Output the [X, Y] coordinate of the center of the cell containing the given text.  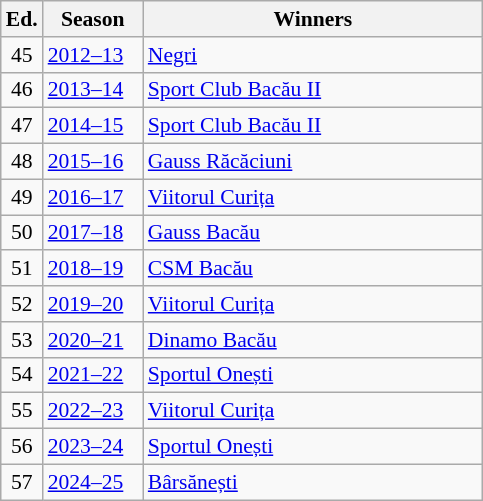
51 [22, 269]
2017–18 [93, 233]
Negri [313, 55]
2012–13 [93, 55]
2021–22 [93, 375]
46 [22, 90]
47 [22, 126]
57 [22, 482]
2019–20 [93, 304]
2024–25 [93, 482]
2023–24 [93, 447]
Winners [313, 19]
Season [93, 19]
2014–15 [93, 126]
55 [22, 411]
2016–17 [93, 197]
48 [22, 162]
2022–23 [93, 411]
Gauss Bacău [313, 233]
56 [22, 447]
CSM Bacău [313, 269]
2015–16 [93, 162]
Dinamo Bacău [313, 340]
52 [22, 304]
45 [22, 55]
Gauss Răcăciuni [313, 162]
50 [22, 233]
54 [22, 375]
49 [22, 197]
2020–21 [93, 340]
53 [22, 340]
Ed. [22, 19]
2013–14 [93, 90]
Bârsănești [313, 482]
2018–19 [93, 269]
